Detect which cell encompasses the target text, then output its [x, y] center coordinate. 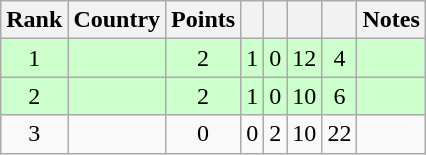
3 [34, 134]
4 [340, 58]
6 [340, 96]
Rank [34, 20]
Country [117, 20]
22 [340, 134]
Points [204, 20]
12 [304, 58]
Notes [391, 20]
